Output the [x, y] coordinate of the center of the cell containing the given text.  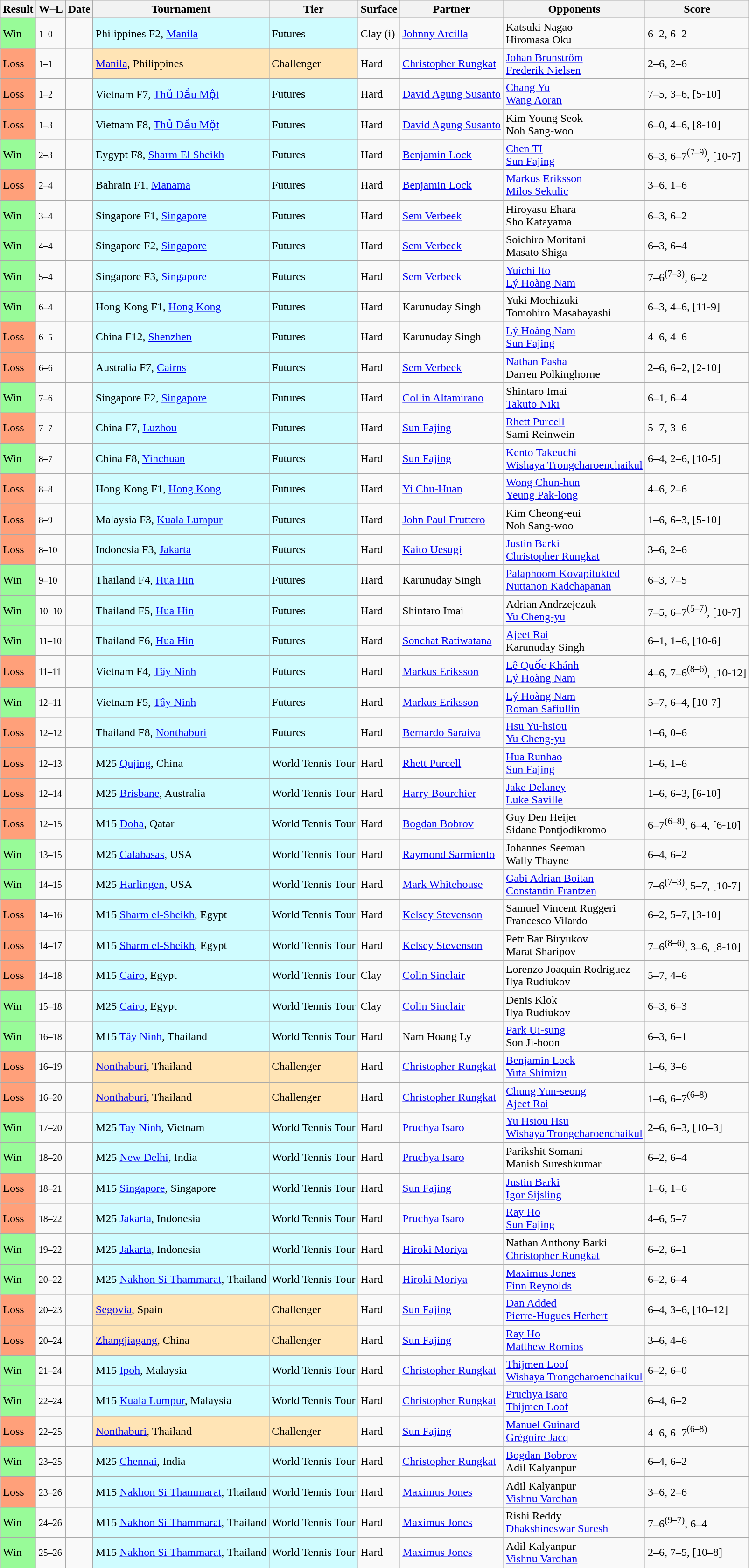
Mark Whitehouse [452, 884]
Pruchya Isaro Thijmen Loof [574, 1400]
M15 Doha, Qatar [181, 823]
2–3 [50, 155]
Markus Eriksson Milos Sekulic [574, 185]
4–4 [50, 246]
Malaysia F3, Kuala Lumpur [181, 519]
Nathan Anthony Barki Christopher Rungkat [574, 1249]
13–15 [50, 854]
Yu Hsiou Hsu Wishaya Trongcharoenchaikul [574, 1128]
8–9 [50, 519]
14–15 [50, 884]
M25 Nakhon Si Thammarat, Thailand [181, 1279]
Katsuki Nagao Hiromasa Oku [574, 34]
16–18 [50, 1036]
8–8 [50, 489]
22–25 [50, 1431]
M25 Cairo, Egypt [181, 1005]
7–5, 3–6, [5-10] [697, 94]
Vietnam F7, Thủ Dầu Một [181, 94]
20–24 [50, 1340]
23–25 [50, 1461]
China F8, Yinchuan [181, 458]
Vietnam F5, Tây Ninh [181, 702]
11–10 [50, 640]
1–6, 3–6 [697, 1066]
Rhett Purcell Sami Reinwein [574, 429]
Yuki Mochizuki Tomohiro Masabayashi [574, 306]
12–15 [50, 823]
Jake Delaney Luke Saville [574, 794]
12–12 [50, 733]
14–17 [50, 945]
Chen TI Sun Fajing [574, 155]
Tier [314, 9]
Score [697, 9]
M15 Singapore, Singapore [181, 1188]
7–7 [50, 429]
3–6, 4–6 [697, 1340]
Thailand F5, Hua Hin [181, 611]
Thailand F4, Hua Hin [181, 580]
6–4, 3–6, [10–12] [697, 1310]
2–6, 7–5, [10–8] [697, 1553]
1–2 [50, 94]
2–6, 6–2, [2-10] [697, 367]
Singapore F1, Singapore [181, 216]
Collin Altamirano [452, 398]
John Paul Fruttero [452, 519]
11–11 [50, 671]
Vietnam F8, Thủ Dầu Một [181, 124]
6–4, 2–6, [10-5] [697, 458]
7–6(9–7), 6–4 [697, 1522]
18–20 [50, 1158]
Maximus Jones Finn Reynolds [574, 1279]
Guy Den Heijer Sidane Pontjodikromo [574, 823]
6–2, 6–2 [697, 34]
7–6(8–6), 3–6, [8-10] [697, 945]
Ray Ho Matthew Romios [574, 1340]
6–6 [50, 367]
M15 Ipoh, Malaysia [181, 1371]
Australia F7, Cairns [181, 367]
Hsu Yu-hsiou Yu Cheng-yu [574, 733]
1–1 [50, 63]
6–1, 6–4 [697, 398]
Gabi Adrian Boitan Constantin Frantzen [574, 884]
Johannes Seeman Wally Thayne [574, 854]
Manila, Philippines [181, 63]
17–20 [50, 1128]
Soichiro Moritani Masato Shiga [574, 246]
2–6, 2–6 [697, 63]
Clay (i) [379, 34]
10–10 [50, 611]
8–10 [50, 550]
Lý Hoàng Nam Sun Fajing [574, 337]
6–7(6–8), 6–4, [6-10] [697, 823]
4–6, 2–6 [697, 489]
Indonesia F3, Jakarta [181, 550]
5–7, 4–6 [697, 976]
Tournament [181, 9]
4–6, 7–6(8–6), [10-12] [697, 671]
4–6, 6–7(6–8) [697, 1431]
W–L [50, 9]
Ray Ho Sun Fajing [574, 1218]
Thailand F6, Hua Hin [181, 640]
6–0, 4–6, [8-10] [697, 124]
6–2, 6–1 [697, 1249]
M25 Qujing, China [181, 763]
Vietnam F4, Tây Ninh [181, 671]
Adrian Andrzejczuk Yu Cheng-yu [574, 611]
Justin Barki Igor Sijsling [574, 1188]
6–3, 6–1 [697, 1036]
5–4 [50, 276]
18–21 [50, 1188]
1–6, 0–6 [697, 733]
Park Ui-sung Son Ji-hoon [574, 1036]
4–6, 4–6 [697, 337]
22–24 [50, 1400]
14–16 [50, 915]
6–5 [50, 337]
12–11 [50, 702]
1–0 [50, 34]
M25 Tay Ninh, Vietnam [181, 1128]
Raymond Sarmiento [452, 854]
6–3, 4–6, [11-9] [697, 306]
Yuichi Ito Lý Hoàng Nam [574, 276]
20–22 [50, 1279]
Petr Bar Biryukov Marat Sharipov [574, 945]
Kento Takeuchi Wishaya Trongcharoenchaikul [574, 458]
16–19 [50, 1066]
Segovia, Spain [181, 1310]
Justin Barki Christopher Rungkat [574, 550]
Rishi Reddy Dhakshineswar Suresh [574, 1522]
12–14 [50, 794]
18–22 [50, 1218]
6–3, 6–4 [697, 246]
Singapore F3, Singapore [181, 276]
Johan Brunström Frederik Nielsen [574, 63]
1–6, 6–3, [5-10] [697, 519]
Hua Runhao Sun Fajing [574, 763]
Rhett Purcell [452, 763]
Shintaro Imai [452, 611]
Bernardo Saraiva [452, 733]
1–6, 6–7(6–8) [697, 1097]
5–7, 6–4, [10-7] [697, 702]
Thijmen Loof Wishaya Trongcharoenchaikul [574, 1371]
3–6, 1–6 [697, 185]
14–18 [50, 976]
Ajeet Rai Karunuday Singh [574, 640]
Nam Hoang Ly [452, 1036]
Hiroyasu Ehara Sho Katayama [574, 216]
21–24 [50, 1371]
6–2, 6–0 [697, 1371]
19–22 [50, 1249]
M25 New Delhi, India [181, 1158]
6–2, 5–7, [3-10] [697, 915]
Kim Young Seok Noh Sang-woo [574, 124]
15–18 [50, 1005]
23–26 [50, 1492]
Lê Quốc Khánh Lý Hoàng Nam [574, 671]
Denis Klok Ilya Rudiukov [574, 1005]
3–4 [50, 216]
Benjamin Lock Yuta Shimizu [574, 1066]
Nathan Pasha Darren Polkinghorne [574, 367]
China F7, Luzhou [181, 429]
China F12, Shenzhen [181, 337]
M25 Harlingen, USA [181, 884]
12–13 [50, 763]
1–3 [50, 124]
2–4 [50, 185]
M15 Cairo, Egypt [181, 976]
Zhangjiagang, China [181, 1340]
8–7 [50, 458]
Manuel Guinard Grégoire Jacq [574, 1431]
Sonchat Ratiwatana [452, 640]
M25 Calabasas, USA [181, 854]
6–1, 1–6, [10-6] [697, 640]
25–26 [50, 1553]
7–6 [50, 398]
20–23 [50, 1310]
M25 Chennai, India [181, 1461]
Result [18, 9]
M15 Tây Ninh, Thailand [181, 1036]
Samuel Vincent Ruggeri Francesco Vilardo [574, 915]
4–6, 5–7 [697, 1218]
Parikshit Somani Manish Sureshkumar [574, 1158]
6–3, 6–2 [697, 216]
Chang Yu Wang Aoran [574, 94]
6–4 [50, 306]
Dan Added Pierre-Hugues Herbert [574, 1310]
Bogdan Bobrov [452, 823]
M15 Kuala Lumpur, Malaysia [181, 1400]
Kim Cheong-eui Noh Sang-woo [574, 519]
6–3, 7–5 [697, 580]
Opponents [574, 9]
M25 Brisbane, Australia [181, 794]
16–20 [50, 1097]
Chung Yun-seong Ajeet Rai [574, 1097]
Date [79, 9]
24–26 [50, 1522]
7–6(7–3), 5–7, [10-7] [697, 884]
Kaito Uesugi [452, 550]
Eygypt F8, Sharm El Sheikh [181, 155]
Harry Bourchier [452, 794]
Lorenzo Joaquin Rodriguez Ilya Rudiukov [574, 976]
Wong Chun-hun Yeung Pak-long [574, 489]
1–6, 6–3, [6-10] [697, 794]
Bogdan Bobrov Adil Kalyanpur [574, 1461]
6–3, 6–3 [697, 1005]
Palaphoom Kovapitukted Nuttanon Kadchapanan [574, 580]
Bahrain F1, Manama [181, 185]
Yi Chu-Huan [452, 489]
Philippines F2, Manila [181, 34]
Johnny Arcilla [452, 34]
6–3, 6–7(7–9), [10-7] [697, 155]
7–5, 6–7(5–7), [10-7] [697, 611]
Thailand F8, Nonthaburi [181, 733]
Surface [379, 9]
5–7, 3–6 [697, 429]
Shintaro Imai Takuto Niki [574, 398]
9–10 [50, 580]
Partner [452, 9]
2–6, 6–3, [10–3] [697, 1128]
Lý Hoàng Nam Roman Safiullin [574, 702]
7–6(7–3), 6–2 [697, 276]
